Detect which cell encompasses the target text, then output its (x, y) center coordinate. 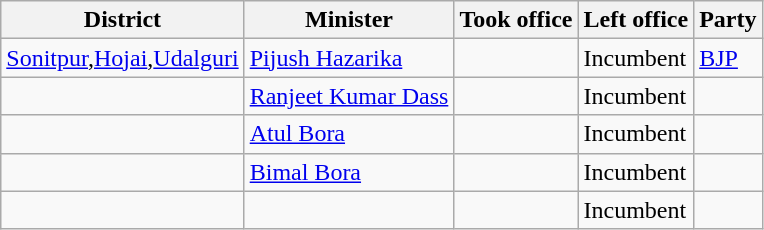
Sonitpur,Hojai,Udalguri (122, 58)
Pijush Hazarika (349, 58)
Atul Bora (349, 134)
BJP (728, 58)
Minister (349, 20)
Took office (516, 20)
Bimal Bora (349, 172)
Party (728, 20)
Ranjeet Kumar Dass (349, 96)
Left office (636, 20)
District (122, 20)
